Capture the cell that displays the provided text and extract its [X, Y] central coordinate. 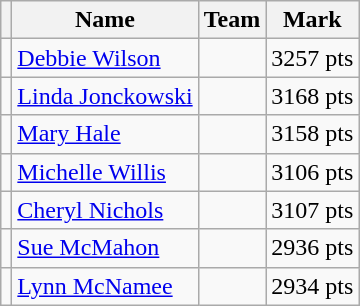
Linda Jonckowski [105, 96]
3158 pts [312, 134]
Name [105, 20]
Debbie Wilson [105, 58]
3106 pts [312, 172]
2934 pts [312, 286]
3107 pts [312, 210]
Mark [312, 20]
Sue McMahon [105, 248]
Cheryl Nichols [105, 210]
3168 pts [312, 96]
Mary Hale [105, 134]
2936 pts [312, 248]
Team [232, 20]
Lynn McNamee [105, 286]
3257 pts [312, 58]
Michelle Willis [105, 172]
